Return the (X, Y) coordinate for the center point of the cell that contains the specified text.  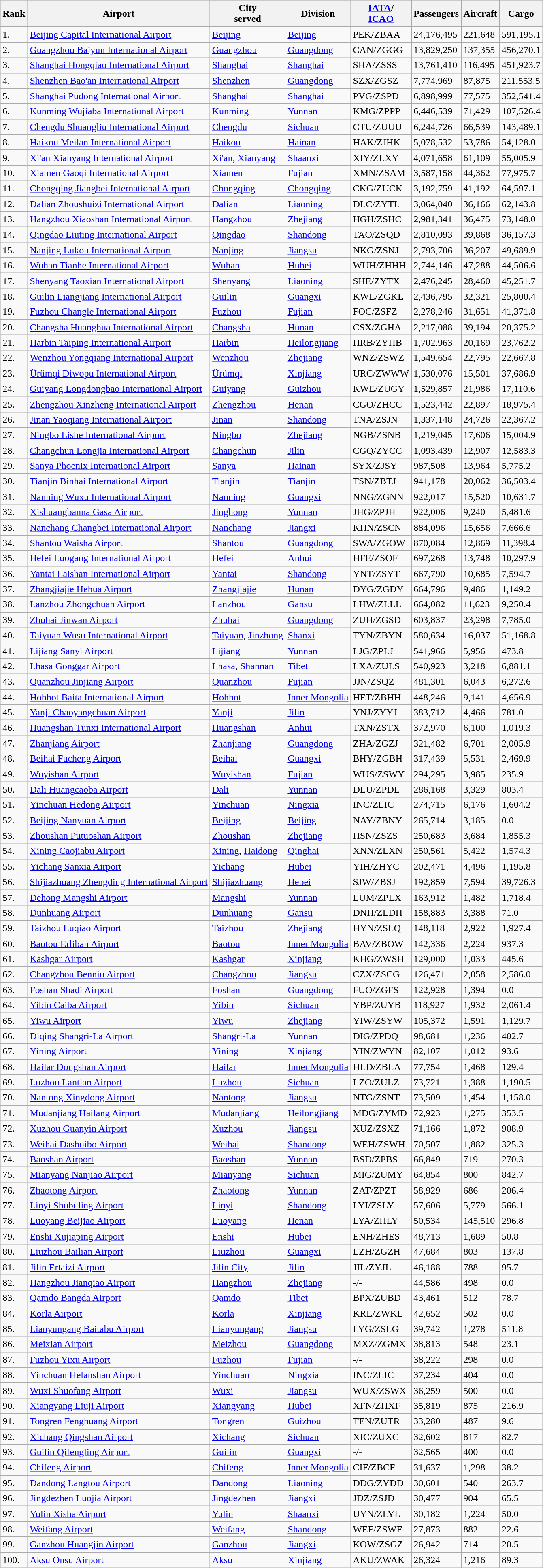
10. (14, 173)
Qingdao (248, 235)
9.6 (521, 1421)
1,337,148 (437, 419)
3,684 (480, 836)
Yulin Xisha Airport (119, 1514)
481,301 (437, 681)
90. (14, 1406)
Haikou (248, 142)
Enshi (248, 1236)
44,362 (480, 173)
Shijiazhuang (248, 882)
13,748 (480, 558)
77,975.7 (521, 173)
2,793,706 (437, 250)
4,466 (480, 713)
1,718.4 (521, 897)
Wuyishan (248, 774)
72,923 (437, 1113)
Shanghai Hongqiao International Airport (119, 65)
3,388 (480, 913)
20,375.2 (521, 327)
15,501 (480, 373)
CZX/ZSCG (381, 974)
38,813 (437, 1344)
17. (14, 281)
5,078,532 (437, 142)
Guiyang Longdongbao International Airport (119, 389)
Xining Caojiabu Airport (119, 851)
Dandong (248, 1483)
Meizhou (248, 1344)
1,927.4 (521, 928)
32,602 (437, 1437)
DIG/ZPDQ (381, 1036)
Jingdezhen (248, 1498)
317,439 (437, 759)
Xi'an Xianyang International Airport (119, 157)
18. (14, 296)
719 (480, 1159)
Nantong (248, 1098)
17,110.6 (521, 389)
15,656 (480, 528)
52. (14, 820)
10,631.7 (521, 497)
3,218 (480, 666)
31. (14, 497)
DLU/ZPDL (381, 789)
Xichang Qingshan Airport (119, 1437)
25,800.4 (521, 296)
Zhengzhou (248, 404)
1,278 (480, 1329)
Foshan Shadi Airport (119, 990)
NGB/ZSNB (381, 435)
498 (480, 1283)
NKG/ZSNJ (381, 250)
1,574.3 (521, 851)
15,004.9 (521, 435)
ZUH/ZGSD (381, 620)
98. (14, 1529)
1,591 (480, 1021)
36,166 (480, 204)
BAV/ZBOW (381, 944)
3,192,759 (437, 188)
CGQ/ZYCC (381, 451)
49. (14, 774)
Dunhuang (248, 913)
47,288 (480, 266)
21. (14, 343)
26,324 (437, 1560)
15. (14, 250)
JHG/ZPJH (381, 512)
235.9 (521, 774)
1,149.2 (521, 589)
13,761,410 (437, 65)
1,298 (480, 1468)
540 (480, 1483)
Dunhuang Airport (119, 913)
66,539 (480, 127)
BPX/ZUBD (381, 1298)
23,762.2 (521, 343)
Luzhou (248, 1082)
CTU/ZUUU (381, 127)
Zhangjiajie (248, 589)
1. (14, 34)
Foshan (248, 990)
1,855.3 (521, 836)
Yining Airport (119, 1051)
Shenyang Taoxian International Airport (119, 281)
2,469.9 (521, 759)
64. (14, 1005)
TSN/ZBTJ (381, 481)
50. (14, 789)
Guiyang (248, 389)
Huangshan Tunxi International Airport (119, 728)
Fuzhou Yixu Airport (119, 1360)
Zhoushan (248, 836)
39. (14, 620)
158,883 (437, 913)
7,594.7 (521, 574)
11,623 (480, 604)
Yanji Chaoyangchuan Airport (119, 713)
Chifeng (248, 1468)
1,454 (480, 1098)
Changsha (248, 327)
1,689 (480, 1236)
FOC/ZSFZ (381, 312)
842.7 (521, 1174)
1,158.0 (521, 1098)
5. (14, 96)
1,932 (480, 1005)
580,634 (437, 635)
71,166 (437, 1128)
LYG/ZSLG (381, 1329)
Zhuhai (248, 620)
95. (14, 1483)
TXN/ZSTX (381, 728)
36,475 (480, 219)
45,251.7 (521, 281)
Enshi Xujiaping Airport (119, 1236)
11. (14, 188)
Yiwu Airport (119, 1021)
24. (14, 389)
93.6 (521, 1051)
Huangshan (248, 728)
445.6 (521, 959)
75. (14, 1174)
78. (14, 1221)
Dalian Zhoushuizi International Airport (119, 204)
43. (14, 681)
36. (14, 574)
1,523,442 (437, 404)
MXZ/ZGMX (381, 1344)
LZH/ZGZH (381, 1252)
9. (14, 157)
37,686.9 (521, 373)
82. (14, 1283)
5,779 (480, 1206)
Linyi Shubuling Airport (119, 1206)
42. (14, 666)
Guangzhou (248, 50)
49,689.9 (521, 250)
Yibin (248, 1005)
51. (14, 805)
Hohhot (248, 697)
3,985 (480, 774)
714 (480, 1545)
47. (14, 743)
Xiangyang Liuji Airport (119, 1406)
CGO/ZHCC (381, 404)
Jilin City (248, 1267)
202,471 (437, 866)
HRB/ZYHB (381, 343)
44,506.6 (521, 266)
78.7 (521, 1298)
HAK/ZJHK (381, 142)
31,651 (480, 312)
Hebei (318, 882)
Cityserved (248, 14)
40. (14, 635)
44. (14, 697)
8. (14, 142)
352,541.4 (521, 96)
353.5 (521, 1113)
781.0 (521, 713)
55. (14, 866)
Ürümqi (248, 373)
36,157.3 (521, 235)
2,058 (480, 974)
46,188 (437, 1267)
1,482 (480, 897)
286,168 (437, 789)
Rank (14, 14)
79. (14, 1236)
Weifang (248, 1529)
61. (14, 959)
Kunming Wujiaba International Airport (119, 111)
13,829,250 (437, 50)
SZX/ZGSZ (381, 81)
Changchun (248, 451)
XNN/ZLXN (381, 851)
Zhangjiajie Hehua Airport (119, 589)
Jinan Yaoqiang International Airport (119, 419)
7,774,969 (437, 81)
1,468 (480, 1067)
95.7 (521, 1267)
941,178 (437, 481)
Nanjing (248, 250)
HSN/ZSZS (381, 836)
803 (480, 1252)
Zhoushan Putuoshan Airport (119, 836)
BSD/ZPBS (381, 1159)
221,648 (480, 34)
904 (480, 1498)
51,168.8 (521, 635)
664,796 (437, 589)
Wuxi Shuofang Airport (119, 1390)
Ganzhou (248, 1545)
Korla Airport (119, 1313)
54,128.0 (521, 142)
YNJ/ZYYJ (381, 713)
817 (480, 1437)
28. (14, 451)
Dali (248, 789)
1,236 (480, 1036)
800 (480, 1174)
Nanning Wuxu International Airport (119, 497)
UYN/ZLYL (381, 1514)
Mianyang Nanjiao Airport (119, 1174)
Wenzhou (248, 358)
686 (480, 1190)
Xuzhou Guanyin Airport (119, 1128)
MDG/ZYMD (381, 1113)
Jingdezhen Luojia Airport (119, 1498)
664,082 (437, 604)
1,275 (480, 1113)
86. (14, 1344)
KWL/ZGKL (381, 296)
1,190.5 (521, 1082)
1,033 (480, 959)
12,907 (480, 451)
Yiwu (248, 1021)
Qamdo (248, 1298)
76. (14, 1190)
Zhanjiang (248, 743)
263.7 (521, 1483)
1,549,654 (437, 358)
Quanzhou Jinjiang Airport (119, 681)
Chengdu (248, 127)
ENH/ZHES (381, 1236)
372,970 (437, 728)
250,561 (437, 851)
21,986 (480, 389)
Ningbo Lishe International Airport (119, 435)
1,216 (480, 1560)
Mangshi (248, 897)
KWE/ZUGY (381, 389)
383,712 (437, 713)
35,819 (437, 1406)
7. (14, 127)
Xiamen Gaoqi International Airport (119, 173)
12,583.3 (521, 451)
487 (480, 1421)
WEF/ZSWF (381, 1529)
3. (14, 65)
Beihai (248, 759)
Yantai Laishan International Airport (119, 574)
20.5 (521, 1545)
Kashgar (248, 959)
HGH/ZSHC (381, 219)
20,062 (480, 481)
16,037 (480, 635)
Linyi (248, 1206)
1,882 (480, 1144)
5,775.2 (521, 466)
Xishuangbanna Gasa Airport (119, 512)
6,244,726 (437, 127)
72. (14, 1128)
1,530,076 (437, 373)
50.0 (521, 1514)
73,509 (437, 1098)
2,810,093 (437, 235)
137,355 (480, 50)
24,726 (480, 419)
87. (14, 1360)
Korla (248, 1313)
788 (480, 1267)
19. (14, 312)
IATA/ICAO (381, 14)
2,436,795 (437, 296)
Zhaotong (248, 1190)
YNT/ZSYT (381, 574)
99. (14, 1545)
Hefei Luogang International Airport (119, 558)
60. (14, 944)
38,222 (437, 1360)
Lanzhou (248, 604)
142,336 (437, 944)
Dehong Mangshi Airport (119, 897)
1,195.8 (521, 866)
922,017 (437, 497)
KOW/ZSGZ (381, 1545)
LXA/ZULS (381, 666)
22. (14, 358)
129,000 (437, 959)
22.6 (521, 1529)
216.9 (521, 1406)
Changzhou (248, 974)
23. (14, 373)
48. (14, 759)
48,713 (437, 1236)
3,587,158 (437, 173)
1,702,963 (437, 343)
54. (14, 851)
92. (14, 1437)
DYG/ZGDY (381, 589)
84. (14, 1313)
1,224 (480, 1514)
10,685 (480, 574)
Baotou Erliban Airport (119, 944)
100. (14, 1560)
4,656.9 (521, 697)
NAY/ZBNY (381, 820)
74. (14, 1159)
WEH/ZSWH (381, 1144)
6,881.1 (521, 666)
PVG/ZSPD (381, 96)
Cargo (521, 14)
129.4 (521, 1067)
CKG/ZUCK (381, 188)
82,107 (437, 1051)
Chifeng Airport (119, 1468)
73,721 (437, 1082)
LZO/ZULZ (381, 1082)
6,100 (480, 728)
12. (14, 204)
37. (14, 589)
50,534 (437, 1221)
Yichang (248, 866)
922,006 (437, 512)
JIL/ZYJL (381, 1267)
22,795 (480, 358)
77. (14, 1206)
Chengdu Shuangliu International Airport (119, 127)
AKU/ZWAK (381, 1560)
96. (14, 1498)
82.7 (521, 1437)
2,217,088 (437, 327)
Chongqing Jiangbei International Airport (119, 188)
17,606 (480, 435)
Changzhou Benniu Airport (119, 974)
Luoyang (248, 1221)
Hailar Dongshan Airport (119, 1067)
Xining, Haidong (248, 851)
HFE/ZSOF (381, 558)
Baoshan Airport (119, 1159)
908.9 (521, 1128)
Quanzhou (248, 681)
38.2 (521, 1468)
98,681 (437, 1036)
YBP/ZUYB (381, 1005)
2,744,146 (437, 266)
1,604.2 (521, 805)
89. (14, 1390)
667,790 (437, 574)
Wuxi (248, 1390)
107,526.4 (521, 111)
LYA/ZHLY (381, 1221)
Lianyungang (248, 1329)
65.5 (521, 1498)
Ürümqi Diwopu International Airport (119, 373)
456,270.1 (521, 50)
41,192 (480, 188)
39,742 (437, 1329)
Mudanjiang (248, 1113)
Shijiazhuang Zhengding International Airport (119, 882)
TNA/ZSJN (381, 419)
KHG/ZWSH (381, 959)
192,859 (437, 882)
321,482 (437, 743)
YIH/ZHYC (381, 866)
64,854 (437, 1174)
29. (14, 466)
20. (14, 327)
148,118 (437, 928)
71. (14, 1113)
HET/ZBHH (381, 697)
Shantou Waisha Airport (119, 543)
44,586 (437, 1283)
Beihai Fucheng Airport (119, 759)
Xichang (248, 1437)
27. (14, 435)
62,143.8 (521, 204)
Weihai (248, 1144)
Shenzhen (248, 81)
36,259 (437, 1390)
35. (14, 558)
870,084 (437, 543)
211,553.5 (521, 81)
YIW/ZSYW (381, 1021)
298 (480, 1360)
1,129.7 (521, 1021)
Beijing Nanyuan Airport (119, 820)
53,786 (480, 142)
59. (14, 928)
1,529,857 (437, 389)
Yichang Sanxia Airport (119, 866)
KHN/ZSCN (381, 528)
884,096 (437, 528)
Zhuhai Jinwan Airport (119, 620)
57. (14, 897)
Weihai Dashuibo Airport (119, 1144)
Tongren (248, 1421)
10,297.9 (521, 558)
Hangzhou Xiaoshan International Airport (119, 219)
Xiamen (248, 173)
LHW/ZLLL (381, 604)
250,683 (437, 836)
55,005.9 (521, 157)
97. (14, 1514)
Yinchuan Hedong Airport (119, 805)
Weifang Airport (119, 1529)
Fuzhou Changle International Airport (119, 312)
Guilin Liangjiang International Airport (119, 296)
1,219,045 (437, 435)
15,520 (480, 497)
50.8 (521, 1236)
296.8 (521, 1221)
36,207 (480, 250)
36,503.4 (521, 481)
Wuyishan Airport (119, 774)
FUO/ZGFS (381, 990)
Lianyungang Baitabu Airport (119, 1329)
77,754 (437, 1067)
Wuhan (248, 266)
502 (480, 1313)
Yibin Caiba Airport (119, 1005)
71,429 (480, 111)
2,061.4 (521, 1005)
71.0 (521, 913)
22,667.8 (521, 358)
32. (14, 512)
14. (14, 235)
Qamdo Bangda Airport (119, 1298)
566.1 (521, 1206)
Taiyuan, Jinzhong (248, 635)
41. (14, 651)
6,898,999 (437, 96)
31,637 (437, 1468)
Qinghai (318, 851)
63. (14, 990)
39,726.3 (521, 882)
SHA/ZSSS (381, 65)
81. (14, 1267)
WNZ/ZSWZ (381, 358)
56. (14, 882)
26,942 (437, 1545)
Hohhot Baita International Airport (119, 697)
2,224 (480, 944)
5,531 (480, 759)
LJG/ZPLJ (381, 651)
294,295 (437, 774)
Shanxi (318, 635)
SJW/ZBSJ (381, 882)
18,975.4 (521, 404)
3,064,040 (437, 204)
NTG/ZSNT (381, 1098)
Dandong Langtou Airport (119, 1483)
80. (14, 1252)
57,606 (437, 1206)
400 (480, 1452)
548 (480, 1344)
30. (14, 481)
94. (14, 1468)
Lhasa Gonggar Airport (119, 666)
Sanya (248, 466)
22,897 (480, 404)
ZHA/ZGZJ (381, 743)
70,507 (437, 1144)
4,496 (480, 866)
206.4 (521, 1190)
Changsha Huanghua International Airport (119, 327)
68. (14, 1067)
6,176 (480, 805)
Mianyang (248, 1174)
62. (14, 974)
91. (14, 1421)
875 (480, 1406)
Ganzhou Huangjin Airport (119, 1545)
Ningbo (248, 435)
404 (480, 1375)
9,250.4 (521, 604)
Yining (248, 1051)
4. (14, 81)
Jinghong (248, 512)
6,446,539 (437, 111)
41,371.8 (521, 312)
33,280 (437, 1421)
24,176,495 (437, 34)
URC/ZWWW (381, 373)
23,298 (480, 620)
2,476,245 (437, 281)
163,912 (437, 897)
Xiangyang (248, 1406)
1,394 (480, 990)
XUZ/ZSXZ (381, 1128)
73,148.0 (521, 219)
83. (14, 1298)
Harbin (248, 343)
SHE/ZYTX (381, 281)
Yanji (248, 713)
Yinchuan Helanshan Airport (119, 1375)
88. (14, 1375)
Hefei (248, 558)
26. (14, 419)
22,367.2 (521, 419)
27,873 (437, 1529)
Taizhou (248, 928)
Taizhou Luqiao Airport (119, 928)
Zhengzhou Xinzheng International Airport (119, 404)
6,701 (480, 743)
BHY/ZGBH (381, 759)
Shanghai Pudong International Airport (119, 96)
5,422 (480, 851)
6,043 (480, 681)
KRL/ZWKL (381, 1313)
2,981,341 (437, 219)
7,666.6 (521, 528)
Nanchang Changbei International Airport (119, 528)
Zhaotong Airport (119, 1190)
34. (14, 543)
11,398.4 (521, 543)
Lanzhou Zhongchuan Airport (119, 604)
66. (14, 1036)
Wenzhou Yongqiang International Airport (119, 358)
Lijiang Sanyi Airport (119, 651)
Dalian (248, 204)
47,684 (437, 1252)
937.3 (521, 944)
HLD/ZBLA (381, 1067)
Taiyuan Wusu International Airport (119, 635)
Shangri-La (248, 1036)
XIC/ZUXC (381, 1437)
7,594 (480, 882)
TYN/ZBYN (381, 635)
YIN/ZWYN (381, 1051)
32,565 (437, 1452)
12,869 (480, 543)
6,272.6 (521, 681)
2. (14, 50)
TEN/ZUTR (381, 1421)
25. (14, 404)
58,929 (437, 1190)
DLC/ZYTL (381, 204)
105,372 (437, 1021)
Haikou Meilan International Airport (119, 142)
143,489.1 (521, 127)
39,868 (480, 235)
WUS/ZSWY (381, 774)
PEK/ZBAA (381, 34)
30,601 (437, 1483)
77,575 (480, 96)
53. (14, 836)
Airport (119, 14)
45. (14, 713)
28,460 (480, 281)
Mudanjiang Hailang Airport (119, 1113)
46. (14, 728)
5,481.6 (521, 512)
Shenyang (248, 281)
20,169 (480, 343)
MIG/ZUMY (381, 1174)
Passengers (437, 14)
87,875 (480, 81)
TAO/ZSQD (381, 235)
ZAT/ZPZT (381, 1190)
2,922 (480, 928)
16. (14, 266)
Kunming (248, 111)
HYN/ZSLQ (381, 928)
30,477 (437, 1498)
325.3 (521, 1144)
6. (14, 111)
Hailar (248, 1067)
KMG/ZPPP (381, 111)
61,109 (480, 157)
DNH/ZLDH (381, 913)
13. (14, 219)
541,966 (437, 651)
69. (14, 1082)
JDZ/ZSJD (381, 1498)
512 (480, 1298)
145,510 (480, 1221)
39,194 (480, 327)
451,923.7 (521, 65)
73. (14, 1144)
Liuzhou Bailian Airport (119, 1252)
Diqing Shangri-La Airport (119, 1036)
1,872 (480, 1128)
Hangzhou Jianqiao Airport (119, 1283)
30,182 (437, 1514)
NNG/ZGNN (381, 497)
9,141 (480, 697)
Shantou (248, 543)
Harbin Taiping International Airport (119, 343)
70. (14, 1098)
Qingdao Liuting International Airport (119, 235)
Guangzhou Baiyun International Airport (119, 50)
Meixian Airport (119, 1344)
Wuhan Tianhe International Airport (119, 266)
697,268 (437, 558)
137.8 (521, 1252)
7,785.0 (521, 620)
Kashgar Airport (119, 959)
9,486 (480, 589)
89.3 (521, 1560)
118,927 (437, 1005)
32,321 (480, 296)
85. (14, 1329)
64,597.1 (521, 188)
Tianjin Binhai International Airport (119, 481)
42,652 (437, 1313)
Dali Huangcaoba Airport (119, 789)
1,012 (480, 1051)
500 (480, 1390)
2,005.9 (521, 743)
43,461 (437, 1298)
Guilin Qifengling Airport (119, 1452)
65. (14, 1021)
Nanchang (248, 528)
Tongren Fenghuang Airport (119, 1421)
591,195.1 (521, 34)
Jinan (248, 419)
Yulin (248, 1514)
603,837 (437, 620)
116,495 (480, 65)
93. (14, 1452)
13,964 (480, 466)
3,329 (480, 789)
66,849 (437, 1159)
448,246 (437, 697)
Yantai (248, 574)
3,185 (480, 820)
Xuzhou (248, 1128)
Shenzhen Bao'an International Airport (119, 81)
Sanya Phoenix International Airport (119, 466)
SWA/ZGOW (381, 543)
Aksu (248, 1560)
4,071,658 (437, 157)
Nanning (248, 497)
Changchun Longjia International Airport (119, 451)
Aircraft (480, 14)
270.3 (521, 1159)
SYX/ZJSY (381, 466)
Nanjing Lukou International Airport (119, 250)
Xi'an, Xianyang (248, 157)
Luoyang Beijiao Airport (119, 1221)
Nantong Xingdong Airport (119, 1098)
Lijiang (248, 651)
DDG/ZYDD (381, 1483)
882 (480, 1529)
23.1 (521, 1344)
Luzhou Lantian Airport (119, 1082)
803.4 (521, 789)
1,019.3 (521, 728)
Baotou (248, 944)
473.8 (521, 651)
5,956 (480, 651)
WUH/ZHHH (381, 266)
Aksu Onsu Airport (119, 1560)
LUM/ZPLX (381, 897)
1,388 (480, 1082)
Zhanjiang Airport (119, 743)
2,278,246 (437, 312)
Division (318, 14)
Baoshan (248, 1159)
274,715 (437, 805)
XFN/ZHXF (381, 1406)
67. (14, 1051)
33. (14, 528)
38. (14, 604)
37,234 (437, 1375)
CSX/ZGHA (381, 327)
XMN/ZSAM (381, 173)
Liuzhou (248, 1252)
Jilin Ertaizi Airport (119, 1267)
402.7 (521, 1036)
540,923 (437, 666)
Beijing Capital International Airport (119, 34)
Lhasa, Shannan (248, 666)
LYI/ZSLY (381, 1206)
CAN/ZGGG (381, 50)
126,471 (437, 974)
JJN/ZSQZ (381, 681)
265,714 (437, 820)
1,093,439 (437, 451)
511.8 (521, 1329)
58. (14, 913)
CIF/ZBCF (381, 1468)
122,928 (437, 990)
9,240 (480, 512)
XIY/ZLXY (381, 157)
WUX/ZSWX (381, 1390)
987,508 (437, 466)
2,586.0 (521, 974)
